Detect which cell encompasses the target text, then output its [x, y] center coordinate. 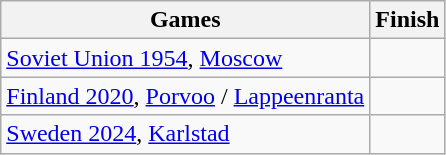
Games [186, 20]
Finland 2020, Porvoo / Lappeenranta [186, 96]
Soviet Union 1954, Moscow [186, 58]
Sweden 2024, Karlstad [186, 134]
Finish [408, 20]
